For the text-containing cell, return its midpoint in [X, Y] coordinate format. 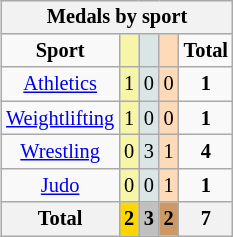
Athletics [60, 84]
Sport [60, 51]
Medals by sport [117, 17]
Wrestling [60, 152]
4 [206, 152]
Weightlifting [60, 118]
7 [206, 219]
Judo [60, 185]
